Identify which cell holds the provided text, then report its [x, y] central coordinate. 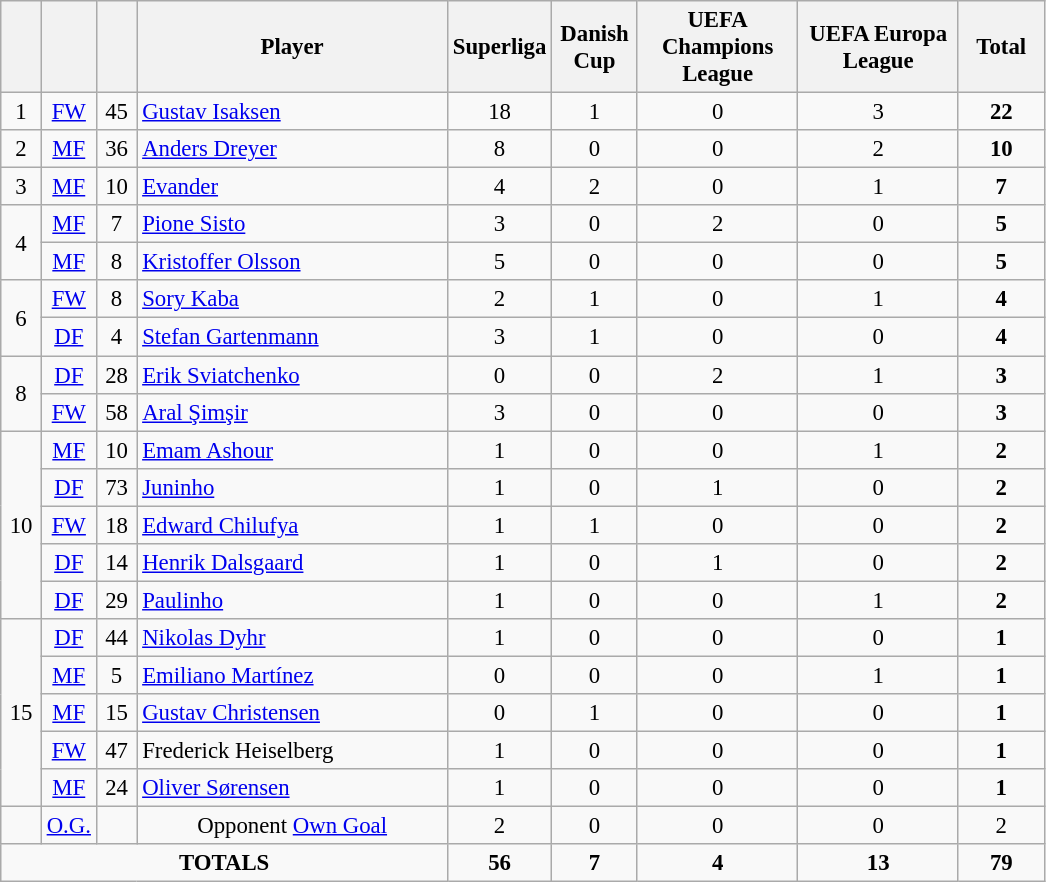
Emam Ashour [292, 450]
Kristoffer Olsson [292, 262]
22 [1001, 112]
Danish Cup [595, 47]
Aral Şimşir [292, 412]
O.G. [68, 826]
Evander [292, 187]
13 [878, 863]
UEFA Europa League [878, 47]
Stefan Gartenmann [292, 337]
Gustav Isaksen [292, 112]
44 [116, 638]
Opponent Own Goal [292, 826]
Pione Sisto [292, 224]
36 [116, 149]
UEFA Champions League [718, 47]
Paulinho [292, 600]
Superliga [499, 47]
58 [116, 412]
Gustav Christensen [292, 713]
Erik Sviatchenko [292, 375]
Total [1001, 47]
TOTALS [224, 863]
45 [116, 112]
Emiliano Martínez [292, 675]
6 [22, 318]
14 [116, 563]
56 [499, 863]
Oliver Sørensen [292, 788]
29 [116, 600]
47 [116, 751]
79 [1001, 863]
Juninho [292, 487]
Frederick Heiselberg [292, 751]
Edward Chilufya [292, 525]
Anders Dreyer [292, 149]
73 [116, 487]
Player [292, 47]
Henrik Dalsgaard [292, 563]
Sory Kaba [292, 299]
Nikolas Dyhr [292, 638]
28 [116, 375]
24 [116, 788]
